Capture the cell that displays the provided text and extract its [X, Y] central coordinate. 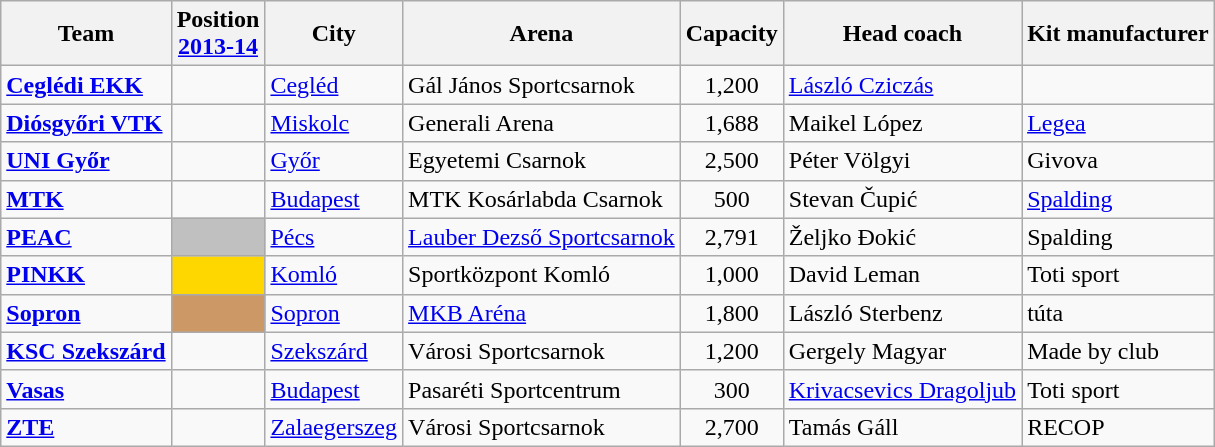
KSC Szekszárd [86, 351]
Vasas [86, 389]
Lauber Dezső Sportcsarnok [542, 237]
1,688 [732, 123]
MTK Kosárlabda Csarnok [542, 199]
Kit manufacturer [1118, 34]
Position2013-14 [218, 34]
Arena [542, 34]
PINKK [86, 275]
Zalaegerszeg [334, 427]
Miskolc [334, 123]
Željko Đokić [902, 237]
Szekszárd [334, 351]
túta [1118, 313]
Givova [1118, 161]
1,800 [732, 313]
2,500 [732, 161]
Diósgyőri VTK [86, 123]
MTK [86, 199]
Krivacsevics Dragoljub [902, 389]
2,700 [732, 427]
RECOP [1118, 427]
500 [732, 199]
Team [86, 34]
300 [732, 389]
Gergely Magyar [902, 351]
UNI Győr [86, 161]
Pasaréti Sportcentrum [542, 389]
David Leman [902, 275]
ZTE [86, 427]
Made by club [1118, 351]
City [334, 34]
László Cziczás [902, 85]
Legea [1118, 123]
László Sterbenz [902, 313]
Egyetemi Csarnok [542, 161]
Komló [334, 275]
1,000 [732, 275]
PEAC [86, 237]
Sportközpont Komló [542, 275]
Head coach [902, 34]
Győr [334, 161]
Generali Arena [542, 123]
Stevan Čupić [902, 199]
Pécs [334, 237]
Ceglédi EKK [86, 85]
Cegléd [334, 85]
Tamás Gáll [902, 427]
Péter Völgyi [902, 161]
Capacity [732, 34]
Maikel López [902, 123]
2,791 [732, 237]
Gál János Sportcsarnok [542, 85]
MKB Aréna [542, 313]
